Capture the cell that displays the provided text and extract its (X, Y) central coordinate. 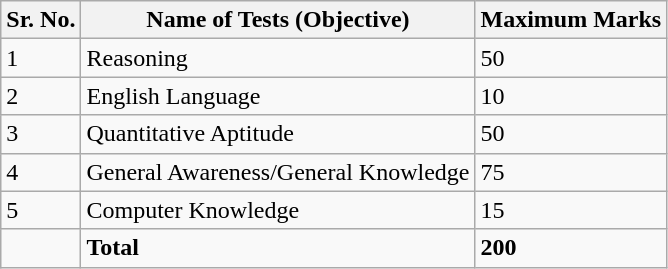
Name of Tests (Objective) (278, 20)
Total (278, 248)
5 (41, 210)
1 (41, 58)
75 (571, 172)
4 (41, 172)
Computer Knowledge (278, 210)
2 (41, 96)
200 (571, 248)
Reasoning (278, 58)
15 (571, 210)
Sr. No. (41, 20)
3 (41, 134)
Quantitative Aptitude (278, 134)
General Awareness/General Knowledge (278, 172)
10 (571, 96)
Maximum Marks (571, 20)
English Language (278, 96)
